Return the [x, y] coordinate for the center point of the cell that contains the specified text.  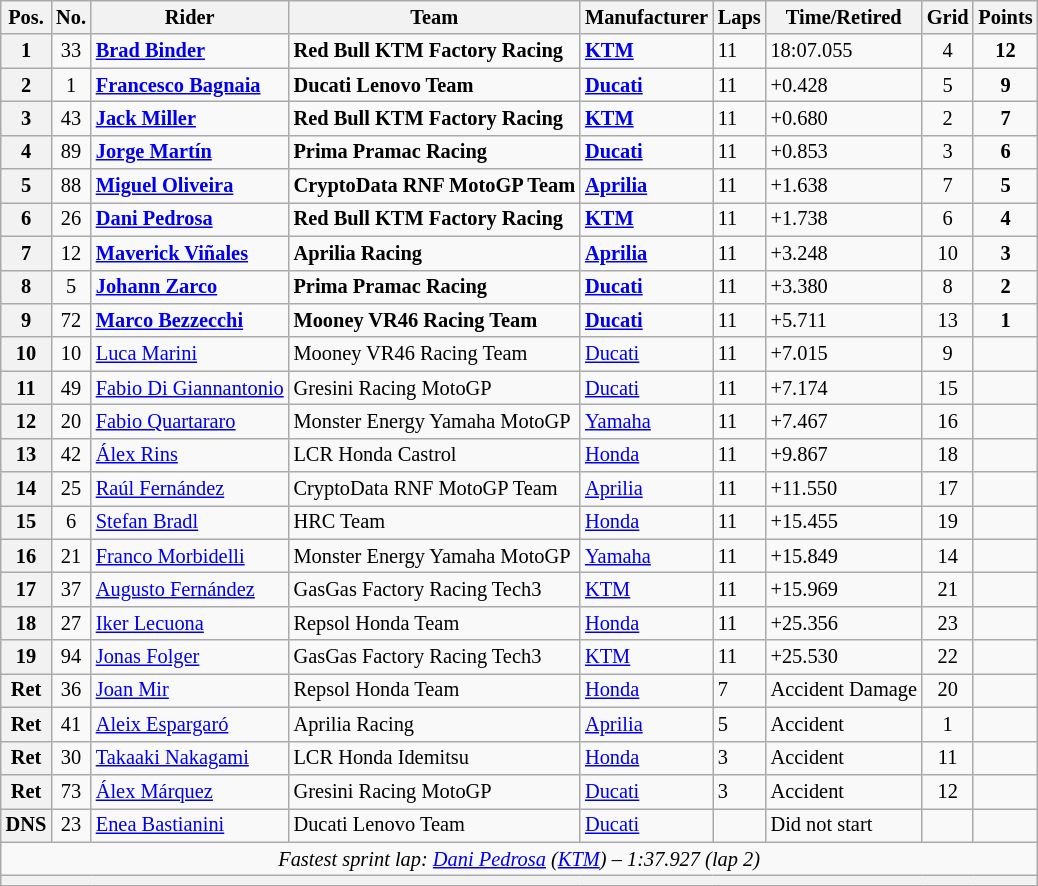
Rider [190, 17]
+15.455 [844, 522]
Fabio Quartararo [190, 421]
Pos. [26, 17]
HRC Team [435, 522]
+7.015 [844, 354]
Dani Pedrosa [190, 219]
37 [71, 589]
+1.738 [844, 219]
36 [71, 690]
Álex Márquez [190, 791]
25 [71, 489]
Franco Morbidelli [190, 556]
26 [71, 219]
22 [948, 657]
+11.550 [844, 489]
30 [71, 758]
+0.853 [844, 152]
Takaaki Nakagami [190, 758]
Team [435, 17]
Grid [948, 17]
73 [71, 791]
Luca Marini [190, 354]
Joan Mir [190, 690]
Jorge Martín [190, 152]
Jonas Folger [190, 657]
Fabio Di Giannantonio [190, 388]
Laps [740, 17]
No. [71, 17]
+0.680 [844, 118]
43 [71, 118]
Francesco Bagnaia [190, 85]
+15.849 [844, 556]
+15.969 [844, 589]
+7.174 [844, 388]
Johann Zarco [190, 287]
Stefan Bradl [190, 522]
+25.530 [844, 657]
89 [71, 152]
+25.356 [844, 623]
Manufacturer [646, 17]
+3.248 [844, 253]
+3.380 [844, 287]
+9.867 [844, 455]
LCR Honda Castrol [435, 455]
DNS [26, 825]
Fastest sprint lap: Dani Pedrosa (KTM) – 1:37.927 (lap 2) [520, 859]
27 [71, 623]
Augusto Fernández [190, 589]
42 [71, 455]
Aleix Espargaró [190, 724]
Marco Bezzecchi [190, 320]
Points [1005, 17]
+1.638 [844, 186]
+7.467 [844, 421]
49 [71, 388]
Jack Miller [190, 118]
41 [71, 724]
Miguel Oliveira [190, 186]
Álex Rins [190, 455]
Raúl Fernández [190, 489]
Accident Damage [844, 690]
Maverick Viñales [190, 253]
Did not start [844, 825]
Brad Binder [190, 51]
Iker Lecuona [190, 623]
88 [71, 186]
18:07.055 [844, 51]
72 [71, 320]
94 [71, 657]
LCR Honda Idemitsu [435, 758]
+0.428 [844, 85]
Enea Bastianini [190, 825]
33 [71, 51]
+5.711 [844, 320]
Time/Retired [844, 17]
